For the text-containing cell, return its midpoint in [X, Y] coordinate format. 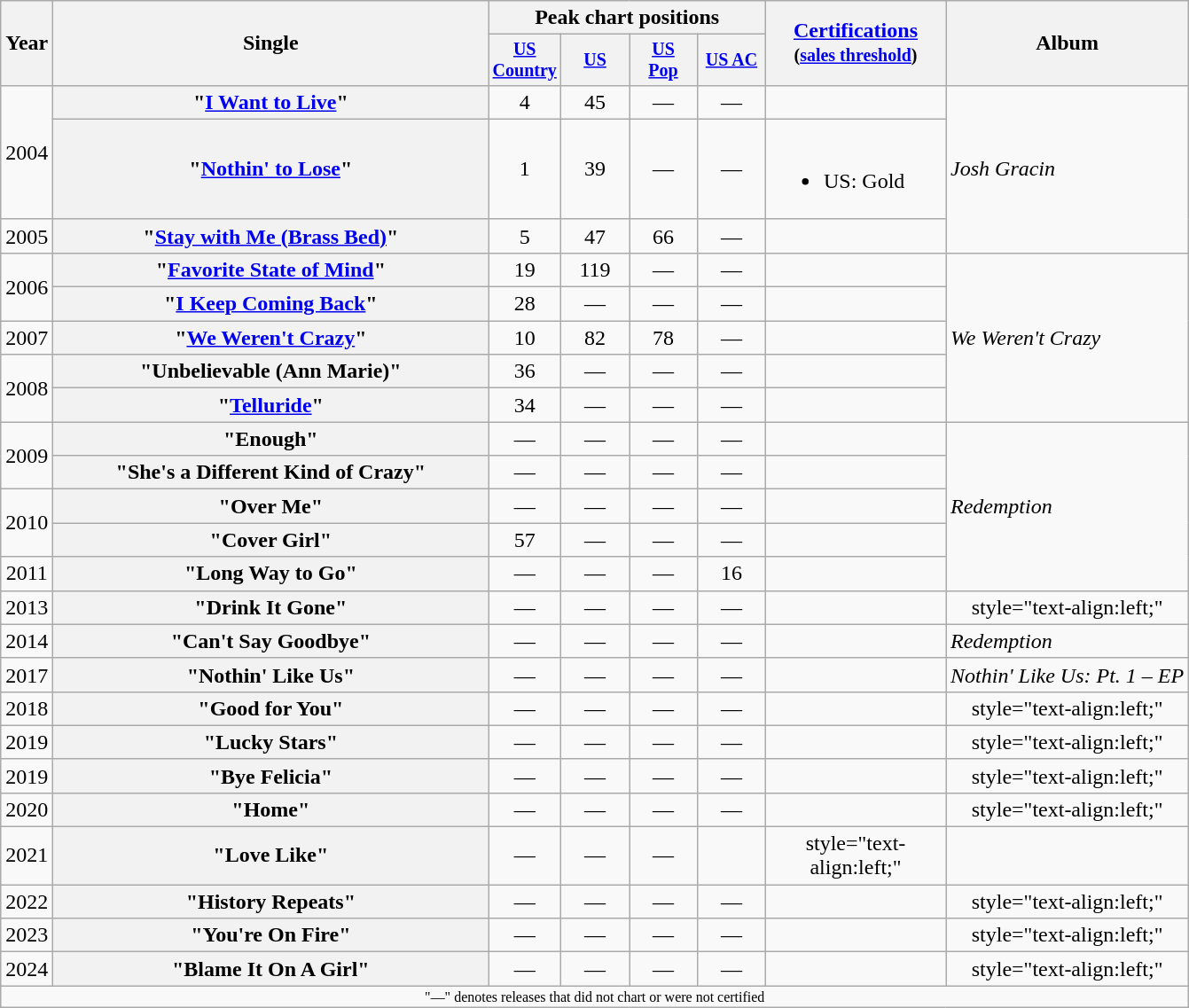
Single [271, 43]
78 [663, 338]
2020 [27, 809]
82 [596, 338]
"Stay with Me (Brass Bed)" [271, 236]
2022 [27, 902]
2011 [27, 574]
"Good for You" [271, 708]
"Telluride" [271, 405]
34 [525, 405]
"Can't Say Goodbye" [271, 641]
2023 [27, 935]
45 [596, 102]
2018 [27, 708]
"Drink It Gone" [271, 607]
"History Repeats" [271, 902]
US: Gold [855, 168]
16 [731, 574]
2007 [27, 338]
2009 [27, 456]
Peak chart positions [628, 18]
Certifications(sales threshold) [855, 43]
"—" denotes releases that did not chart or were not certified [595, 996]
US AC [731, 60]
"Home" [271, 809]
2008 [27, 388]
"Lucky Stars" [271, 742]
"Love Like" [271, 856]
"Blame It On A Girl" [271, 969]
US [596, 60]
"Nothin' to Lose" [271, 168]
57 [525, 540]
2004 [27, 152]
2021 [27, 856]
We Weren't Crazy [1068, 337]
Josh Gracin [1068, 168]
"Cover Girl" [271, 540]
28 [525, 304]
"I Want to Live" [271, 102]
"I Keep Coming Back" [271, 304]
2010 [27, 523]
Year [27, 43]
2005 [27, 236]
"Over Me" [271, 506]
Album [1068, 43]
10 [525, 338]
2017 [27, 675]
"We Weren't Crazy" [271, 338]
"Unbelievable (Ann Marie)" [271, 371]
4 [525, 102]
5 [525, 236]
2024 [27, 969]
119 [596, 270]
1 [525, 168]
2014 [27, 641]
USPop [663, 60]
"She's a Different Kind of Crazy" [271, 473]
"Nothin' Like Us" [271, 675]
"Favorite State of Mind" [271, 270]
2013 [27, 607]
2006 [27, 286]
47 [596, 236]
19 [525, 270]
Nothin' Like Us: Pt. 1 – EP [1068, 675]
"Enough" [271, 439]
"Long Way to Go" [271, 574]
36 [525, 371]
39 [596, 168]
66 [663, 236]
US Country [525, 60]
"You're On Fire" [271, 935]
"Bye Felicia" [271, 776]
